Provide the (X, Y) coordinate of the cell's center where the given text is located.  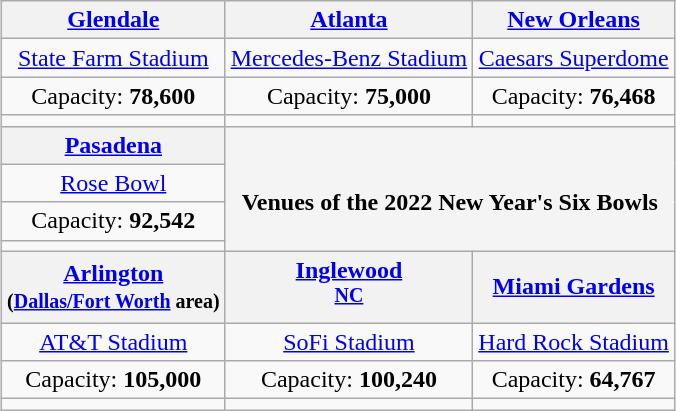
Capacity: 64,767 (574, 380)
SoFi Stadium (349, 342)
Mercedes-Benz Stadium (349, 58)
Capacity: 92,542 (114, 221)
Hard Rock Stadium (574, 342)
Capacity: 100,240 (349, 380)
Pasadena (114, 145)
State Farm Stadium (114, 58)
Capacity: 75,000 (349, 96)
Rose Bowl (114, 183)
Capacity: 76,468 (574, 96)
Capacity: 78,600 (114, 96)
Arlington(Dallas/Fort Worth area) (114, 287)
Caesars Superdome (574, 58)
Capacity: 105,000 (114, 380)
Atlanta (349, 20)
Venues of the 2022 New Year's Six Bowls (450, 188)
Miami Gardens (574, 287)
InglewoodNC (349, 287)
Glendale (114, 20)
AT&T Stadium (114, 342)
New Orleans (574, 20)
